Find where the given text appears and provide that cell's center as [x, y] coordinate. 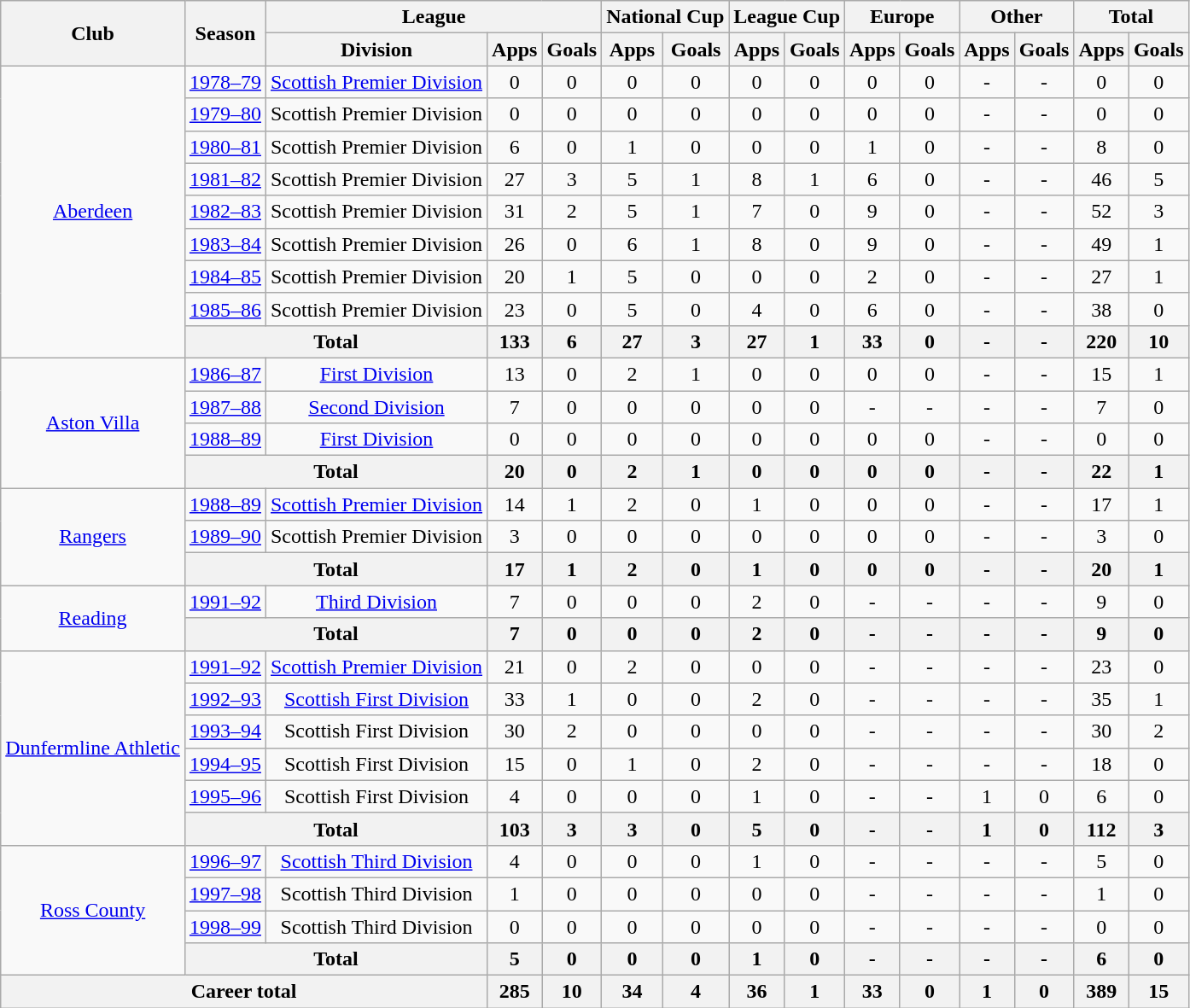
Second Division [376, 407]
21 [515, 667]
Europe [902, 17]
Third Division [376, 602]
League Cup [787, 17]
Other [1017, 17]
National Cup [666, 17]
36 [756, 992]
1997–98 [225, 894]
1982–83 [225, 212]
Dunfermline Athletic [93, 748]
1996–97 [225, 861]
Reading [93, 618]
1979–80 [225, 114]
26 [515, 244]
1989–90 [225, 537]
52 [1101, 212]
133 [515, 341]
1993–94 [225, 731]
285 [515, 992]
1994–95 [225, 764]
112 [1101, 829]
49 [1101, 244]
Aberdeen [93, 212]
Career total [244, 992]
14 [515, 504]
31 [515, 212]
389 [1101, 992]
Aston Villa [93, 422]
13 [515, 374]
1981–82 [225, 179]
38 [1101, 309]
1987–88 [225, 407]
Ross County [93, 910]
1998–99 [225, 926]
1995–96 [225, 796]
220 [1101, 341]
1985–86 [225, 309]
18 [1101, 764]
1980–81 [225, 147]
34 [633, 992]
1984–85 [225, 277]
Club [93, 33]
1992–93 [225, 699]
Rangers [93, 537]
League [434, 17]
46 [1101, 179]
Season [225, 33]
1983–84 [225, 244]
22 [1101, 472]
Division [376, 50]
1986–87 [225, 374]
103 [515, 829]
1978–79 [225, 82]
35 [1101, 699]
